Extract the (x, y) coordinate from the center of the cell holding the provided text.  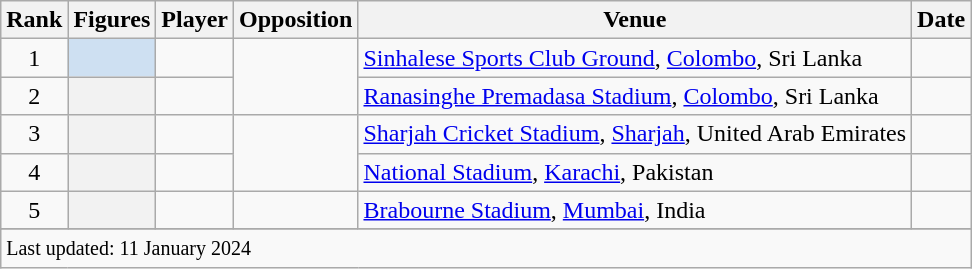
1 (34, 58)
Ranasinghe Premadasa Stadium, Colombo, Sri Lanka (635, 96)
3 (34, 134)
Opposition (296, 20)
Rank (34, 20)
5 (34, 210)
2 (34, 96)
Sinhalese Sports Club Ground, Colombo, Sri Lanka (635, 58)
Venue (635, 20)
Date (942, 20)
Last updated: 11 January 2024 (486, 248)
Player (195, 20)
Figures (112, 20)
Sharjah Cricket Stadium, Sharjah, United Arab Emirates (635, 134)
Brabourne Stadium, Mumbai, India (635, 210)
4 (34, 172)
National Stadium, Karachi, Pakistan (635, 172)
